Detect which cell encompasses the target text, then output its (X, Y) center coordinate. 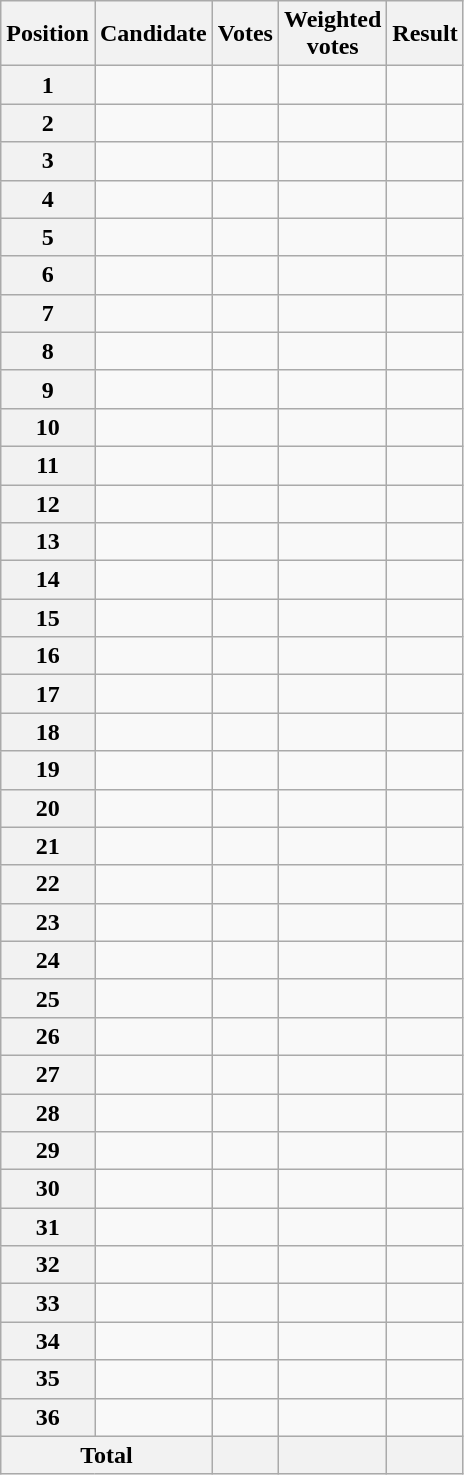
Total (107, 1455)
18 (48, 732)
10 (48, 427)
26 (48, 1036)
Votes (245, 34)
Result (425, 34)
13 (48, 542)
24 (48, 960)
15 (48, 618)
14 (48, 580)
16 (48, 656)
9 (48, 389)
12 (48, 503)
3 (48, 161)
36 (48, 1417)
33 (48, 1303)
22 (48, 884)
2 (48, 123)
23 (48, 922)
5 (48, 237)
Weightedvotes (332, 34)
6 (48, 275)
25 (48, 998)
4 (48, 199)
28 (48, 1113)
31 (48, 1227)
Position (48, 34)
30 (48, 1189)
34 (48, 1341)
8 (48, 351)
35 (48, 1379)
7 (48, 313)
11 (48, 465)
Candidate (153, 34)
29 (48, 1151)
32 (48, 1265)
19 (48, 770)
21 (48, 846)
20 (48, 808)
27 (48, 1074)
1 (48, 85)
17 (48, 694)
